Capture the cell that displays the provided text and extract its [x, y] central coordinate. 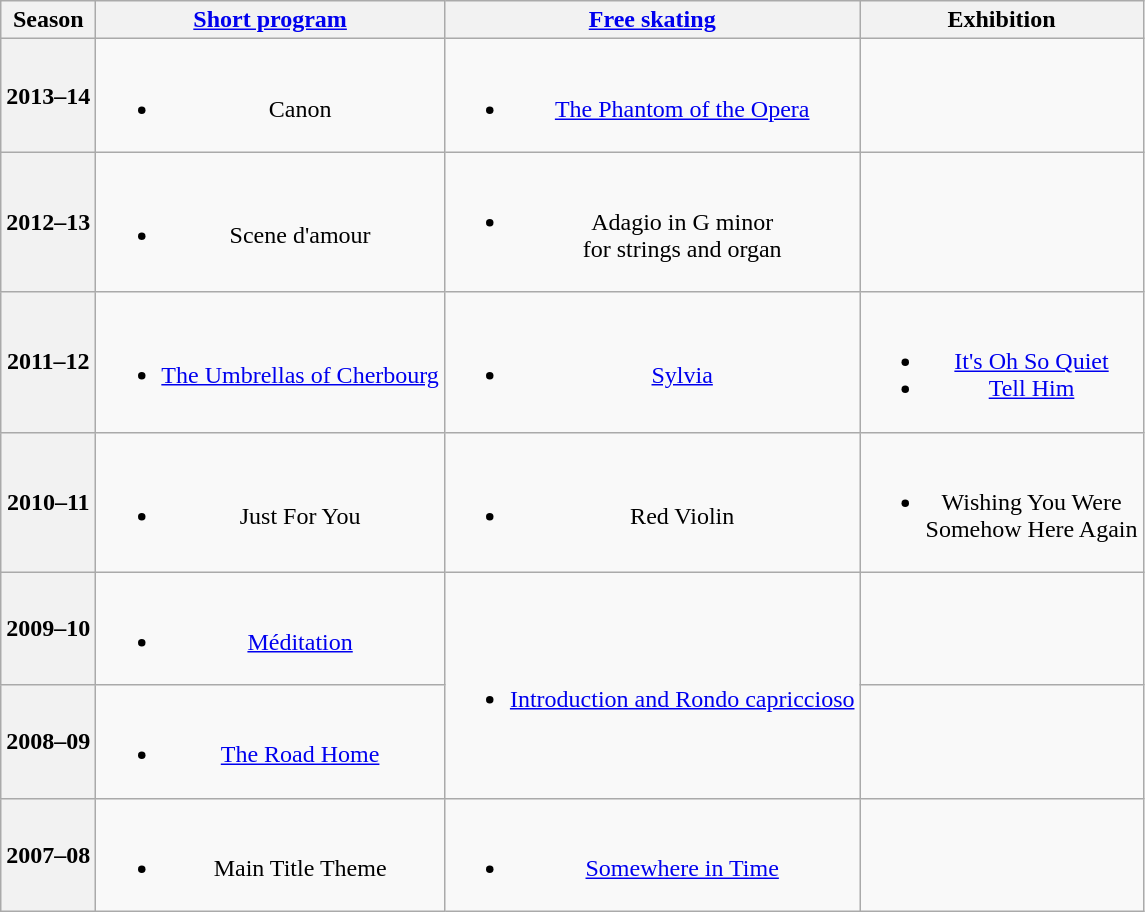
It's Oh So Quiet Tell Him [1002, 362]
Scene d'amour [270, 222]
Exhibition [1002, 20]
Short program [270, 20]
2007–08 [48, 854]
Red Violin [652, 502]
Wishing You Were Somehow Here Again [1002, 502]
The Umbrellas of Cherbourg [270, 362]
2009–10 [48, 628]
Méditation [270, 628]
The Phantom of the Opera [652, 96]
Adagio in G minor for strings and organ [652, 222]
Somewhere in Time [652, 854]
2013–14 [48, 96]
Just For You [270, 502]
Main Title Theme [270, 854]
2010–11 [48, 502]
The Road Home [270, 742]
2012–13 [48, 222]
Introduction and Rondo capriccioso [652, 685]
Sylvia [652, 362]
2011–12 [48, 362]
Canon [270, 96]
Season [48, 20]
2008–09 [48, 742]
Free skating [652, 20]
